From the cell containing the given text, extract its center point as (x, y) coordinate. 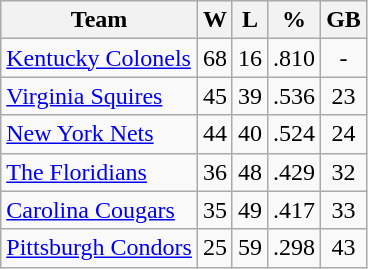
.417 (294, 210)
24 (344, 134)
.810 (294, 58)
New York Nets (100, 134)
16 (250, 58)
Team (100, 20)
Carolina Cougars (100, 210)
- (344, 58)
43 (344, 248)
GB (344, 20)
Kentucky Colonels (100, 58)
49 (250, 210)
W (214, 20)
68 (214, 58)
33 (344, 210)
L (250, 20)
45 (214, 96)
Pittsburgh Condors (100, 248)
36 (214, 172)
.298 (294, 248)
44 (214, 134)
35 (214, 210)
Virginia Squires (100, 96)
59 (250, 248)
.524 (294, 134)
23 (344, 96)
25 (214, 248)
39 (250, 96)
.536 (294, 96)
48 (250, 172)
40 (250, 134)
.429 (294, 172)
The Floridians (100, 172)
32 (344, 172)
% (294, 20)
